Locate the cell with the specified text and output its (X, Y) center coordinate. 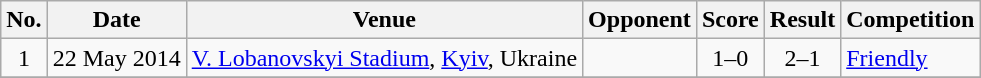
No. (24, 20)
1 (24, 58)
2–1 (802, 58)
Opponent (640, 20)
Venue (384, 20)
22 May 2014 (116, 58)
Result (802, 20)
Date (116, 20)
1–0 (730, 58)
Competition (910, 20)
V. Lobanovskyi Stadium, Kyiv, Ukraine (384, 58)
Friendly (910, 58)
Score (730, 20)
